Determine the (x, y) coordinate at the center of the cell enclosing the given text.  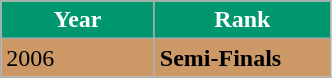
Rank (242, 20)
2006 (78, 58)
Semi-Finals (242, 58)
Year (78, 20)
